Find where the given text appears and provide that cell's center as [x, y] coordinate. 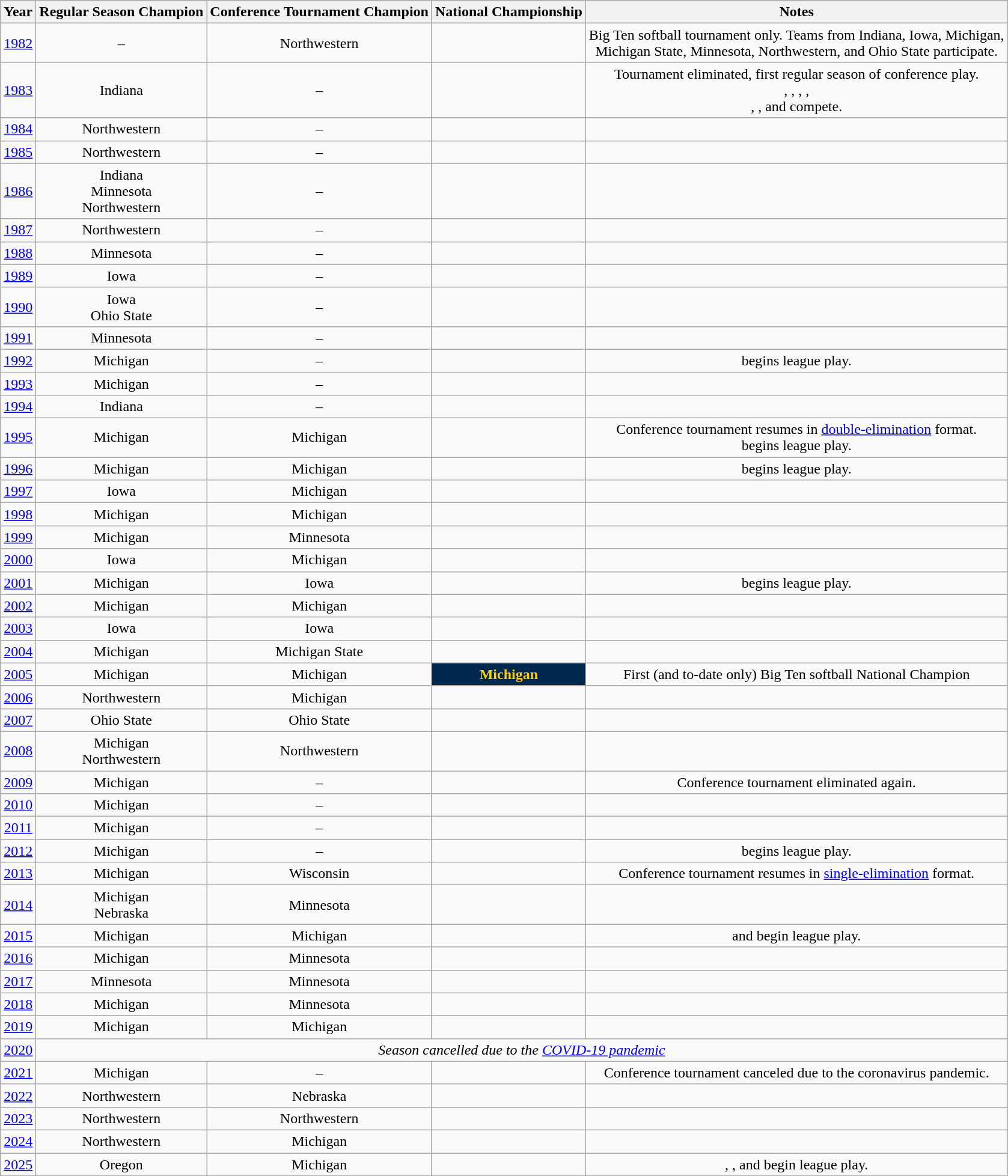
2024 [18, 1141]
IowaOhio State [121, 306]
Nebraska [320, 1095]
Season cancelled due to the COVID-19 pandemic [522, 1050]
1987 [18, 230]
1988 [18, 253]
Wisconsin [320, 874]
2015 [18, 936]
Big Ten softball tournament only. Teams from Indiana, Iowa, Michigan,Michigan State, Minnesota, Northwestern, and Ohio State participate. [796, 43]
2009 [18, 782]
2023 [18, 1118]
, , and begin league play. [796, 1164]
2025 [18, 1164]
1991 [18, 338]
Conference tournament eliminated again. [796, 782]
1983 [18, 90]
2000 [18, 560]
1986 [18, 191]
2017 [18, 981]
1984 [18, 129]
Notes [796, 12]
1982 [18, 43]
MichiganNorthwestern [121, 751]
2007 [18, 720]
1995 [18, 437]
Oregon [121, 1164]
Conference Tournament Champion [320, 12]
MichiganNebraska [121, 905]
2003 [18, 629]
Tournament eliminated, first regular season of conference play., , , ,, , and compete. [796, 90]
2001 [18, 583]
2021 [18, 1073]
1993 [18, 384]
First (and to-date only) Big Ten softball National Champion [796, 674]
2018 [18, 1004]
2002 [18, 606]
2020 [18, 1050]
1996 [18, 469]
1998 [18, 514]
1992 [18, 361]
and begin league play. [796, 936]
2012 [18, 851]
Conference tournament resumes in double-elimination format. begins league play. [796, 437]
2008 [18, 751]
2004 [18, 651]
2019 [18, 1027]
1989 [18, 276]
2014 [18, 905]
1994 [18, 407]
Conference tournament resumes in single-elimination format. [796, 874]
1999 [18, 537]
Michigan State [320, 651]
2013 [18, 874]
1997 [18, 492]
2006 [18, 697]
Regular Season Champion [121, 12]
National Championship [509, 12]
2011 [18, 828]
2016 [18, 958]
2022 [18, 1095]
1985 [18, 152]
2010 [18, 805]
2005 [18, 674]
Year [18, 12]
IndianaMinnesotaNorthwestern [121, 191]
1990 [18, 306]
Conference tournament canceled due to the coronavirus pandemic. [796, 1073]
